Extract the [x, y] coordinate from the center of the cell holding the provided text.  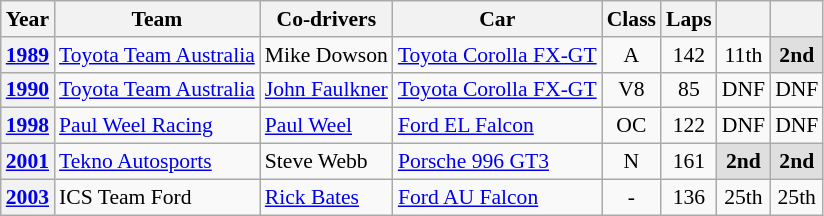
122 [689, 126]
Paul Weel Racing [157, 126]
Rick Bates [326, 197]
Year [28, 19]
11th [744, 55]
2003 [28, 197]
1998 [28, 126]
Steve Webb [326, 162]
V8 [632, 90]
OC [632, 126]
N [632, 162]
A [632, 55]
Class [632, 19]
Team [157, 19]
Porsche 996 GT3 [498, 162]
85 [689, 90]
1990 [28, 90]
142 [689, 55]
136 [689, 197]
ICS Team Ford [157, 197]
Paul Weel [326, 126]
2001 [28, 162]
Car [498, 19]
John Faulkner [326, 90]
Tekno Autosports [157, 162]
1989 [28, 55]
Ford EL Falcon [498, 126]
Mike Dowson [326, 55]
- [632, 197]
Ford AU Falcon [498, 197]
Laps [689, 19]
Co-drivers [326, 19]
161 [689, 162]
